Pinpoint the cell where the given text exists, returning its (x, y) midpoint coordinate. 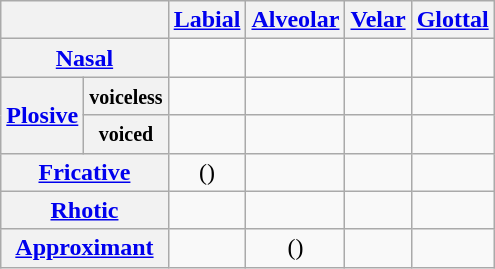
Fricative (84, 172)
Labial (207, 20)
Approximant (84, 248)
Glottal (452, 20)
Nasal (84, 58)
Alveolar (296, 20)
Velar (378, 20)
voiceless (126, 96)
Plosive (42, 115)
Rhotic (84, 210)
voiced (126, 134)
